Search for the cell housing the specified text and yield its (x, y) center coordinate. 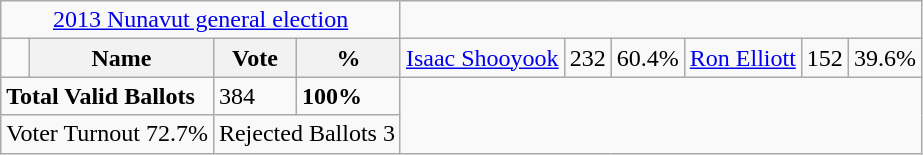
Ron Elliott (742, 58)
152 (824, 58)
Voter Turnout 72.7% (108, 134)
39.6% (884, 58)
232 (588, 58)
Total Valid Ballots (108, 96)
% (349, 58)
Vote (254, 58)
100% (349, 96)
2013 Nunavut general election (201, 20)
Name (121, 58)
60.4% (648, 58)
Rejected Ballots 3 (306, 134)
Isaac Shooyook (482, 58)
384 (254, 96)
